Pinpoint the cell where the given text exists, returning its (X, Y) midpoint coordinate. 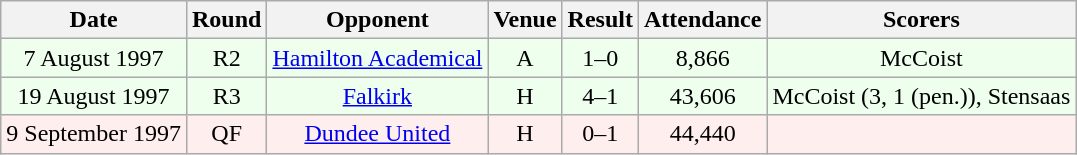
0–1 (600, 134)
Result (600, 20)
19 August 1997 (94, 96)
1–0 (600, 58)
8,866 (702, 58)
Date (94, 20)
4–1 (600, 96)
7 August 1997 (94, 58)
A (525, 58)
Venue (525, 20)
9 September 1997 (94, 134)
R3 (226, 96)
Round (226, 20)
R2 (226, 58)
43,606 (702, 96)
Opponent (378, 20)
McCoist (3, 1 (pen.)), Stensaas (922, 96)
McCoist (922, 58)
QF (226, 134)
Falkirk (378, 96)
Dundee United (378, 134)
Scorers (922, 20)
Attendance (702, 20)
44,440 (702, 134)
Hamilton Academical (378, 58)
